Locate the cell with the specified text and output its (X, Y) center coordinate. 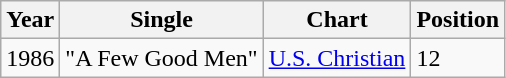
Year (30, 20)
1986 (30, 58)
Chart (337, 20)
12 (458, 58)
Position (458, 20)
"A Few Good Men" (162, 58)
U.S. Christian (337, 58)
Single (162, 20)
